Scan for the cell matching the given text and deliver its [X, Y] coordinate at center. 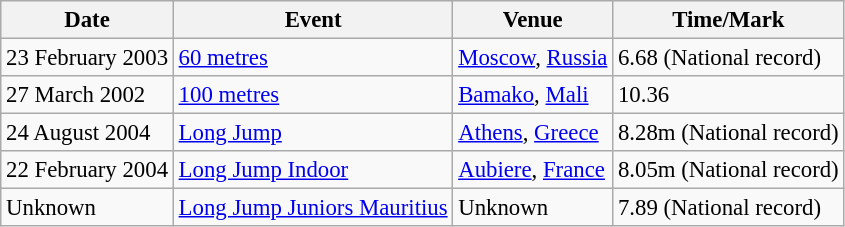
Bamako, Mali [533, 95]
7.89 (National record) [728, 208]
Moscow, Russia [533, 58]
Time/Mark [728, 20]
24 August 2004 [88, 133]
Venue [533, 20]
6.68 (National record) [728, 58]
Long Jump Juniors Mauritius [313, 208]
8.28m (National record) [728, 133]
22 February 2004 [88, 170]
10.36 [728, 95]
Athens, Greece [533, 133]
23 February 2003 [88, 58]
60 metres [313, 58]
8.05m (National record) [728, 170]
100 metres [313, 95]
Long Jump [313, 133]
Date [88, 20]
Event [313, 20]
Long Jump Indoor [313, 170]
27 March 2002 [88, 95]
Aubiere, France [533, 170]
